Capture the cell that displays the provided text and extract its [x, y] central coordinate. 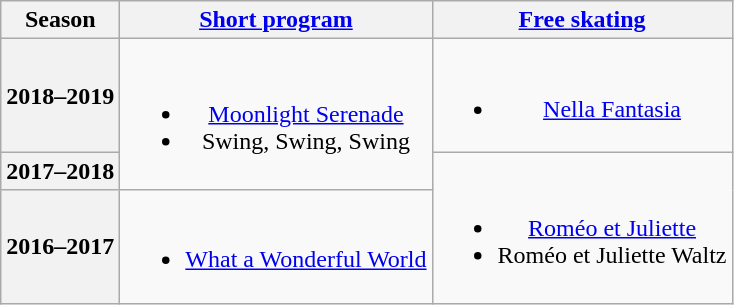
What a Wonderful World [276, 246]
2017–2018 [60, 171]
Season [60, 20]
2016–2017 [60, 246]
Moonlight Serenade Swing, Swing, Swing [276, 114]
Roméo et Juliette Roméo et Juliette Waltz [582, 228]
Short program [276, 20]
Nella Fantasia [582, 96]
2018–2019 [60, 96]
Free skating [582, 20]
